Capture the cell that displays the provided text and extract its [x, y] central coordinate. 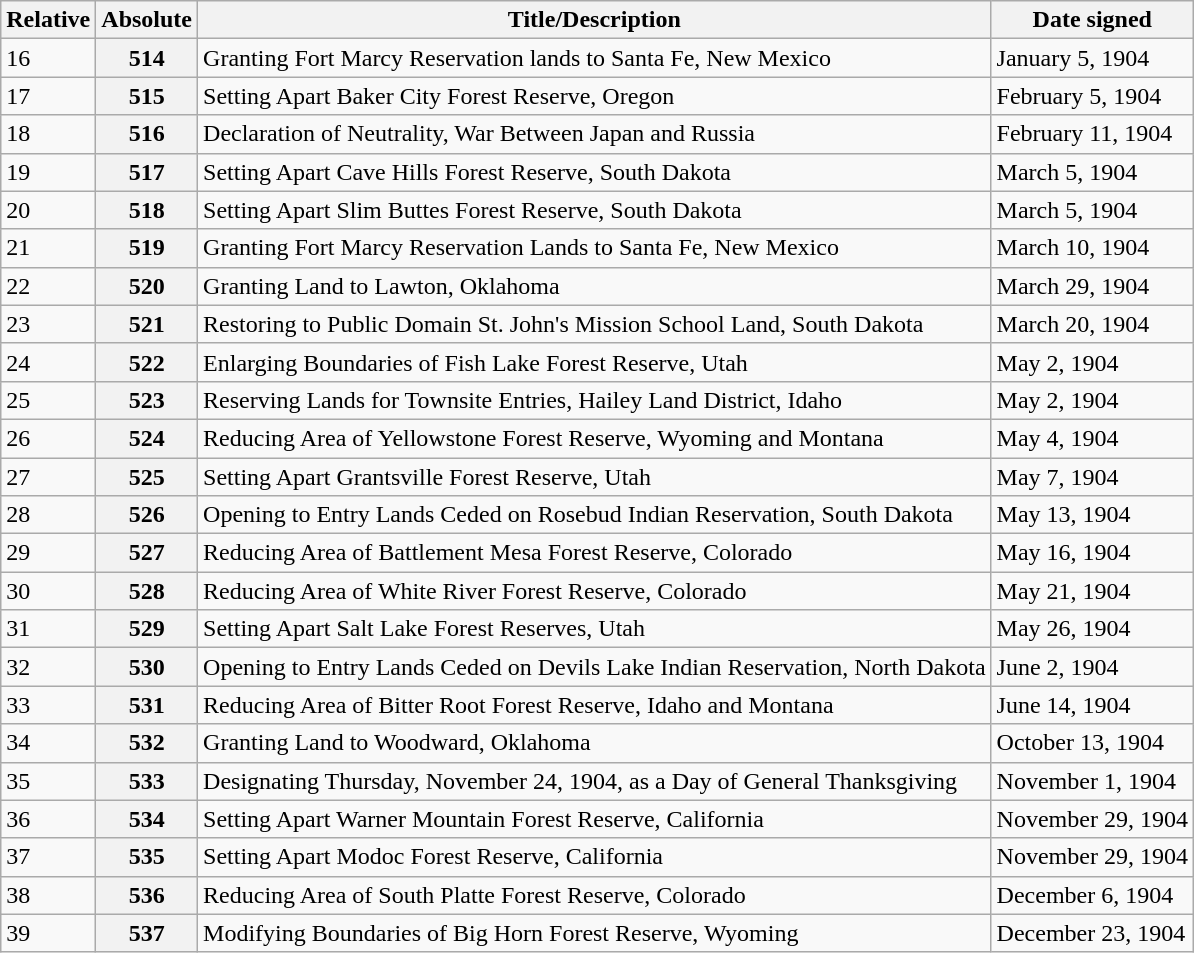
Setting Apart Modoc Forest Reserve, California [595, 857]
December 23, 1904 [1092, 933]
Reducing Area of South Platte Forest Reserve, Colorado [595, 895]
Reducing Area of Battlement Mesa Forest Reserve, Colorado [595, 553]
May 7, 1904 [1092, 477]
March 29, 1904 [1092, 286]
27 [48, 477]
Granting Fort Marcy Reservation lands to Santa Fe, New Mexico [595, 58]
16 [48, 58]
Designating Thursday, November 24, 1904, as a Day of General Thanksgiving [595, 781]
526 [147, 515]
18 [48, 134]
Granting Fort Marcy Reservation Lands to Santa Fe, New Mexico [595, 248]
517 [147, 172]
17 [48, 96]
Declaration of Neutrality, War Between Japan and Russia [595, 134]
May 13, 1904 [1092, 515]
38 [48, 895]
May 26, 1904 [1092, 629]
May 21, 1904 [1092, 591]
October 13, 1904 [1092, 743]
May 4, 1904 [1092, 438]
Restoring to Public Domain St. John's Mission School Land, South Dakota [595, 324]
23 [48, 324]
26 [48, 438]
36 [48, 819]
March 20, 1904 [1092, 324]
537 [147, 933]
Setting Apart Salt Lake Forest Reserves, Utah [595, 629]
Granting Land to Lawton, Oklahoma [595, 286]
January 5, 1904 [1092, 58]
514 [147, 58]
Setting Apart Baker City Forest Reserve, Oregon [595, 96]
531 [147, 705]
May 16, 1904 [1092, 553]
Opening to Entry Lands Ceded on Devils Lake Indian Reservation, North Dakota [595, 667]
December 6, 1904 [1092, 895]
524 [147, 438]
29 [48, 553]
February 11, 1904 [1092, 134]
516 [147, 134]
Reducing Area of Yellowstone Forest Reserve, Wyoming and Montana [595, 438]
534 [147, 819]
522 [147, 362]
31 [48, 629]
34 [48, 743]
22 [48, 286]
37 [48, 857]
20 [48, 210]
33 [48, 705]
November 1, 1904 [1092, 781]
536 [147, 895]
Granting Land to Woodward, Oklahoma [595, 743]
Setting Apart Warner Mountain Forest Reserve, California [595, 819]
Enlarging Boundaries of Fish Lake Forest Reserve, Utah [595, 362]
532 [147, 743]
February 5, 1904 [1092, 96]
30 [48, 591]
June 2, 1904 [1092, 667]
32 [48, 667]
Reducing Area of White River Forest Reserve, Colorado [595, 591]
March 10, 1904 [1092, 248]
521 [147, 324]
527 [147, 553]
Modifying Boundaries of Big Horn Forest Reserve, Wyoming [595, 933]
Setting Apart Slim Buttes Forest Reserve, South Dakota [595, 210]
530 [147, 667]
Opening to Entry Lands Ceded on Rosebud Indian Reservation, South Dakota [595, 515]
21 [48, 248]
Relative [48, 20]
June 14, 1904 [1092, 705]
24 [48, 362]
520 [147, 286]
35 [48, 781]
519 [147, 248]
25 [48, 400]
533 [147, 781]
39 [48, 933]
28 [48, 515]
Setting Apart Cave Hills Forest Reserve, South Dakota [595, 172]
528 [147, 591]
529 [147, 629]
Date signed [1092, 20]
Reserving Lands for Townsite Entries, Hailey Land District, Idaho [595, 400]
535 [147, 857]
525 [147, 477]
Absolute [147, 20]
Title/Description [595, 20]
518 [147, 210]
515 [147, 96]
19 [48, 172]
523 [147, 400]
Setting Apart Grantsville Forest Reserve, Utah [595, 477]
Reducing Area of Bitter Root Forest Reserve, Idaho and Montana [595, 705]
